From the cell containing the given text, extract its center point as (X, Y) coordinate. 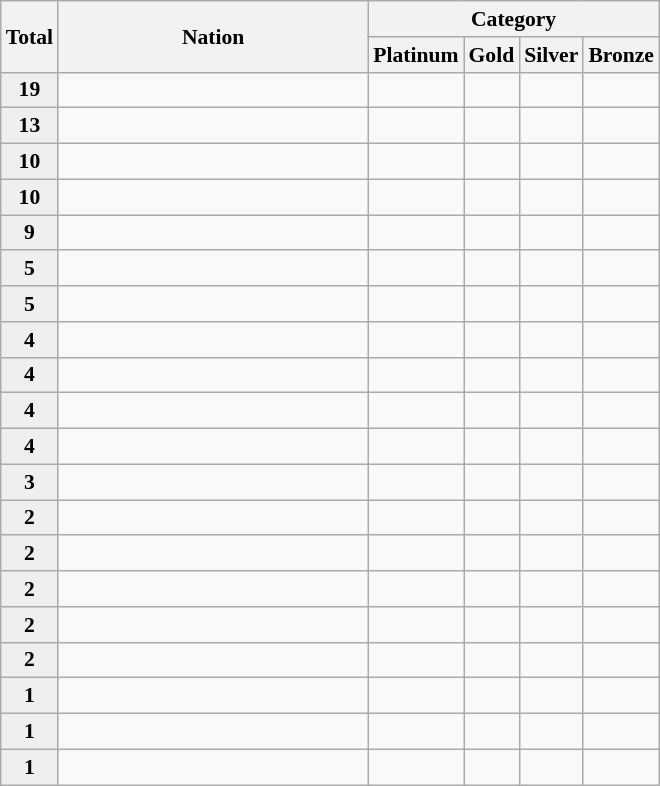
Silver (551, 55)
3 (30, 482)
Gold (492, 55)
Nation (213, 36)
Total (30, 36)
9 (30, 233)
Bronze (621, 55)
19 (30, 90)
Category (514, 19)
Platinum (416, 55)
13 (30, 126)
